Detect which cell encompasses the target text, then output its [X, Y] center coordinate. 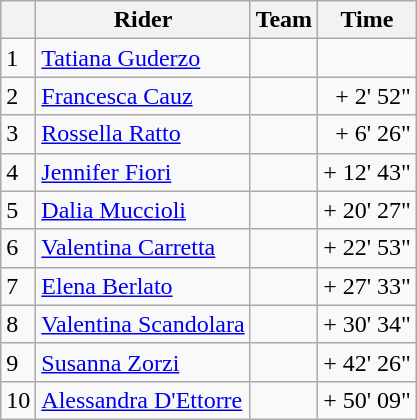
Rider [143, 20]
Dalia Muccioli [143, 210]
+ 42' 26" [368, 362]
+ 30' 34" [368, 324]
Susanna Zorzi [143, 362]
3 [18, 134]
Jennifer Fiori [143, 172]
+ 20' 27" [368, 210]
Team [284, 20]
8 [18, 324]
Francesca Cauz [143, 96]
Tatiana Guderzo [143, 58]
6 [18, 248]
9 [18, 362]
Time [368, 20]
Alessandra D'Ettorre [143, 400]
+ 22' 53" [368, 248]
Valentina Scandolara [143, 324]
1 [18, 58]
+ 50' 09" [368, 400]
+ 12' 43" [368, 172]
Rossella Ratto [143, 134]
7 [18, 286]
2 [18, 96]
Valentina Carretta [143, 248]
10 [18, 400]
4 [18, 172]
+ 27' 33" [368, 286]
+ 6' 26" [368, 134]
+ 2' 52" [368, 96]
5 [18, 210]
Elena Berlato [143, 286]
